Capture the cell that displays the provided text and extract its [x, y] central coordinate. 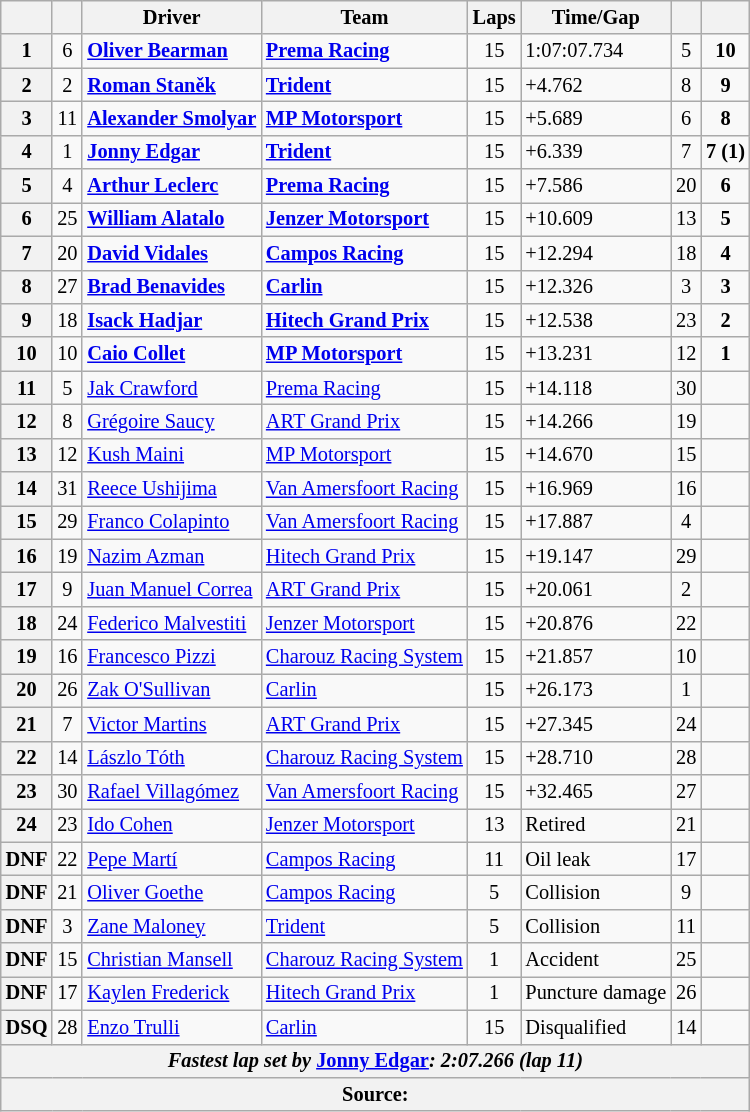
Laps [494, 17]
+12.294 [596, 253]
Juan Manuel Correa [172, 589]
Reece Ushijima [172, 489]
Ido Cohen [172, 825]
Team [364, 17]
Francesco Pizzi [172, 657]
Puncture damage [596, 993]
Lászlo Tóth [172, 758]
Kaylen Frederick [172, 993]
Arthur Leclerc [172, 186]
+6.339 [596, 152]
Federico Malvestiti [172, 623]
+27.345 [596, 724]
Brad Benavides [172, 287]
Time/Gap [596, 17]
Retired [596, 825]
Kush Maini [172, 455]
+14.670 [596, 455]
Nazim Azman [172, 556]
+14.118 [596, 388]
Accident [596, 960]
Fastest lap set by Jonny Edgar: 2:07.266 (lap 11) [376, 1061]
+26.173 [596, 690]
Christian Mansell [172, 960]
Pepe Martí [172, 859]
Driver [172, 17]
31 [67, 489]
Enzo Trulli [172, 1027]
Alexander Smolyar [172, 118]
Jonny Edgar [172, 152]
+14.266 [596, 421]
+17.887 [596, 522]
+12.326 [596, 287]
DSQ [27, 1027]
David Vidales [172, 253]
7 (1) [726, 152]
+32.465 [596, 791]
Rafael Villagómez [172, 791]
Disqualified [596, 1027]
Source: [376, 1094]
+20.061 [596, 589]
Grégoire Saucy [172, 421]
Oliver Bearman [172, 51]
Jak Crawford [172, 388]
Oliver Goethe [172, 892]
+13.231 [596, 354]
+21.857 [596, 657]
Victor Martins [172, 724]
+16.969 [596, 489]
1:07:07.734 [596, 51]
+20.876 [596, 623]
+4.762 [596, 85]
+12.538 [596, 320]
+10.609 [596, 219]
Oil leak [596, 859]
Caio Collet [172, 354]
+7.586 [596, 186]
Zane Maloney [172, 926]
Franco Colapinto [172, 522]
Isack Hadjar [172, 320]
William Alatalo [172, 219]
+28.710 [596, 758]
+5.689 [596, 118]
Roman Staněk [172, 85]
Zak O'Sullivan [172, 690]
+19.147 [596, 556]
